Return (X, Y) of the center of cell containing provided text 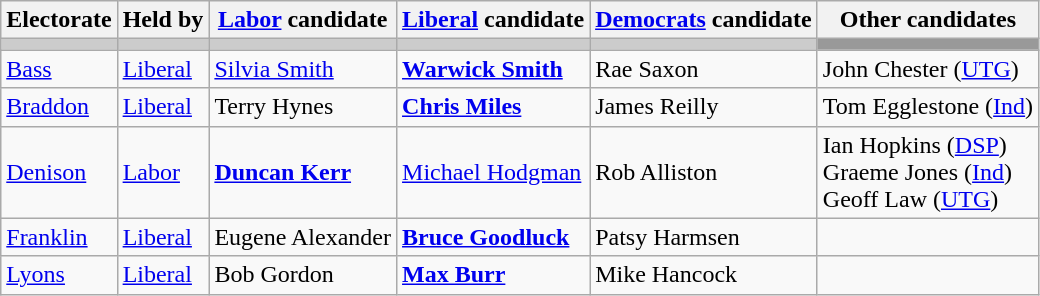
Mike Hancock (704, 275)
Warwick Smith (494, 69)
Bruce Goodluck (494, 237)
Held by (163, 20)
Other candidates (928, 20)
Michael Hodgman (494, 172)
Bass (59, 69)
Tom Egglestone (Ind) (928, 107)
Chris Miles (494, 107)
Duncan Kerr (303, 172)
Ian Hopkins (DSP)Graeme Jones (Ind)Geoff Law (UTG) (928, 172)
Franklin (59, 237)
Rob Alliston (704, 172)
Lyons (59, 275)
Denison (59, 172)
John Chester (UTG) (928, 69)
Max Burr (494, 275)
Eugene Alexander (303, 237)
Liberal candidate (494, 20)
Terry Hynes (303, 107)
Braddon (59, 107)
Bob Gordon (303, 275)
Labor candidate (303, 20)
Rae Saxon (704, 69)
Electorate (59, 20)
Silvia Smith (303, 69)
Labor (163, 172)
Patsy Harmsen (704, 237)
James Reilly (704, 107)
Democrats candidate (704, 20)
